From the cell containing the given text, extract its center point as (X, Y) coordinate. 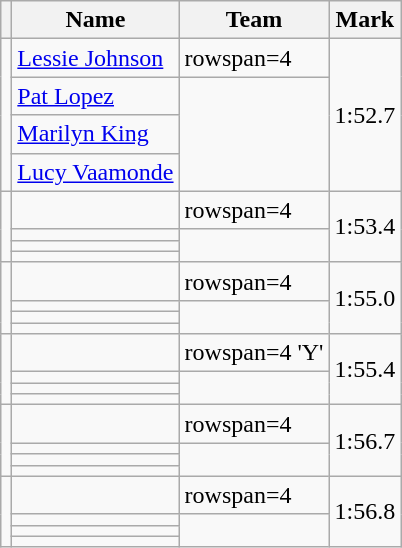
1:55.0 (365, 298)
Marilyn King (96, 134)
1:53.4 (365, 226)
Lucy Vaamonde (96, 172)
1:55.4 (365, 370)
Name (96, 20)
Pat Lopez (96, 96)
1:56.7 (365, 440)
rowspan=4 'Y' (254, 353)
1:56.8 (365, 512)
Lessie Johnson (96, 58)
Mark (365, 20)
1:52.7 (365, 115)
Team (254, 20)
